Detect which cell encompasses the target text, then output its [X, Y] center coordinate. 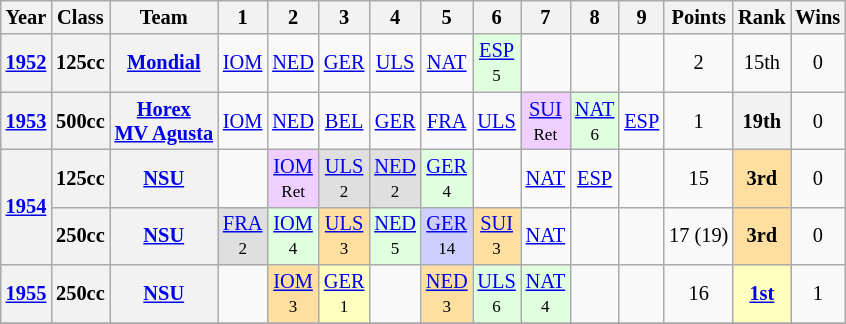
16 [698, 294]
NED2 [395, 178]
IOM4 [293, 236]
GER4 [447, 178]
1952 [26, 63]
6 [496, 17]
Year [26, 17]
HorexMV Agusta [164, 121]
ULS6 [496, 294]
IOMRet [293, 178]
Class [80, 17]
1954 [26, 206]
1st [762, 294]
SUI3 [496, 236]
Team [164, 17]
19th [762, 121]
15 [698, 178]
5 [447, 17]
SUIRet [546, 121]
Wins [818, 17]
Rank [762, 17]
Mondial [164, 63]
Points [698, 17]
NAT4 [546, 294]
IOM3 [293, 294]
BEL [344, 121]
GER14 [447, 236]
17 (19) [698, 236]
NED5 [395, 236]
7 [546, 17]
500cc [80, 121]
NAT6 [594, 121]
1955 [26, 294]
ESP5 [496, 63]
4 [395, 17]
8 [594, 17]
FRA [447, 121]
ULS2 [344, 178]
GER1 [344, 294]
1953 [26, 121]
15th [762, 63]
FRA2 [242, 236]
NED3 [447, 294]
ULS3 [344, 236]
9 [642, 17]
3 [344, 17]
